Provide the (x, y) coordinate of the cell's center where the given text is located.  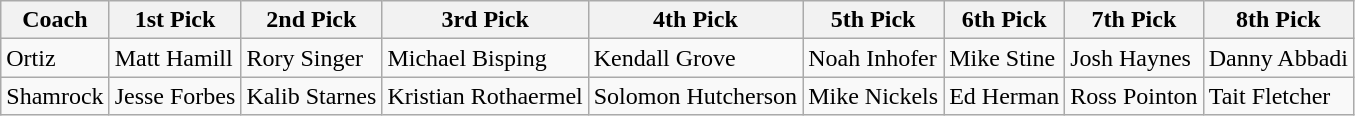
1st Pick (175, 20)
Michael Bisping (485, 58)
8th Pick (1278, 20)
Kristian Rothaermel (485, 96)
Jesse Forbes (175, 96)
Rory Singer (312, 58)
Shamrock (55, 96)
Coach (55, 20)
Solomon Hutcherson (695, 96)
Danny Abbadi (1278, 58)
Mike Stine (1004, 58)
Mike Nickels (874, 96)
Matt Hamill (175, 58)
3rd Pick (485, 20)
Josh Haynes (1134, 58)
7th Pick (1134, 20)
Ortiz (55, 58)
Ross Pointon (1134, 96)
6th Pick (1004, 20)
2nd Pick (312, 20)
Kendall Grove (695, 58)
4th Pick (695, 20)
Noah Inhofer (874, 58)
Ed Herman (1004, 96)
Kalib Starnes (312, 96)
5th Pick (874, 20)
Tait Fletcher (1278, 96)
